From the cell containing the given text, extract its center point as (x, y) coordinate. 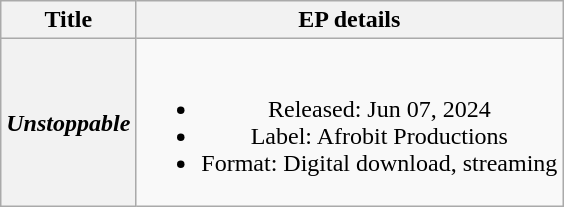
Title (68, 20)
Unstoppable (68, 122)
Released: Jun 07, 2024Label: Afrobit ProductionsFormat: Digital download, streaming (350, 122)
EP details (350, 20)
